Search for the cell housing the specified text and yield its (X, Y) center coordinate. 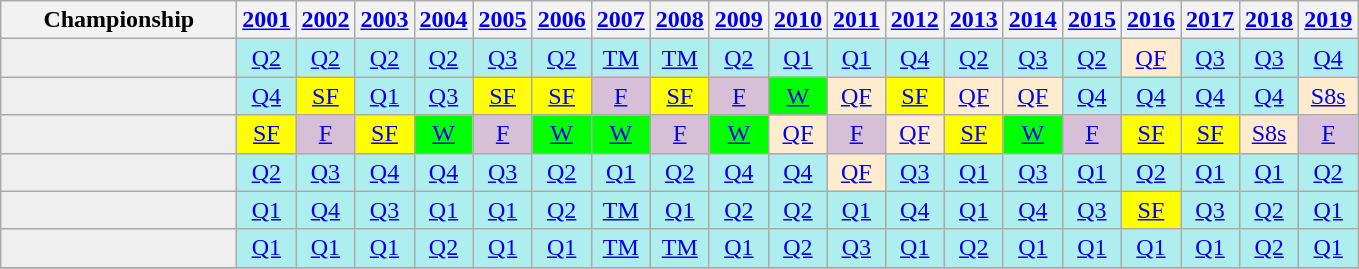
2002 (326, 20)
2018 (1270, 20)
2008 (680, 20)
2006 (562, 20)
2019 (1328, 20)
2009 (738, 20)
2016 (1150, 20)
2001 (266, 20)
2011 (856, 20)
2015 (1092, 20)
2004 (444, 20)
2014 (1032, 20)
2017 (1210, 20)
2003 (384, 20)
2012 (914, 20)
Championship (119, 20)
2010 (798, 20)
2013 (974, 20)
2005 (502, 20)
2007 (620, 20)
